Search for the cell housing the specified text and yield its (X, Y) center coordinate. 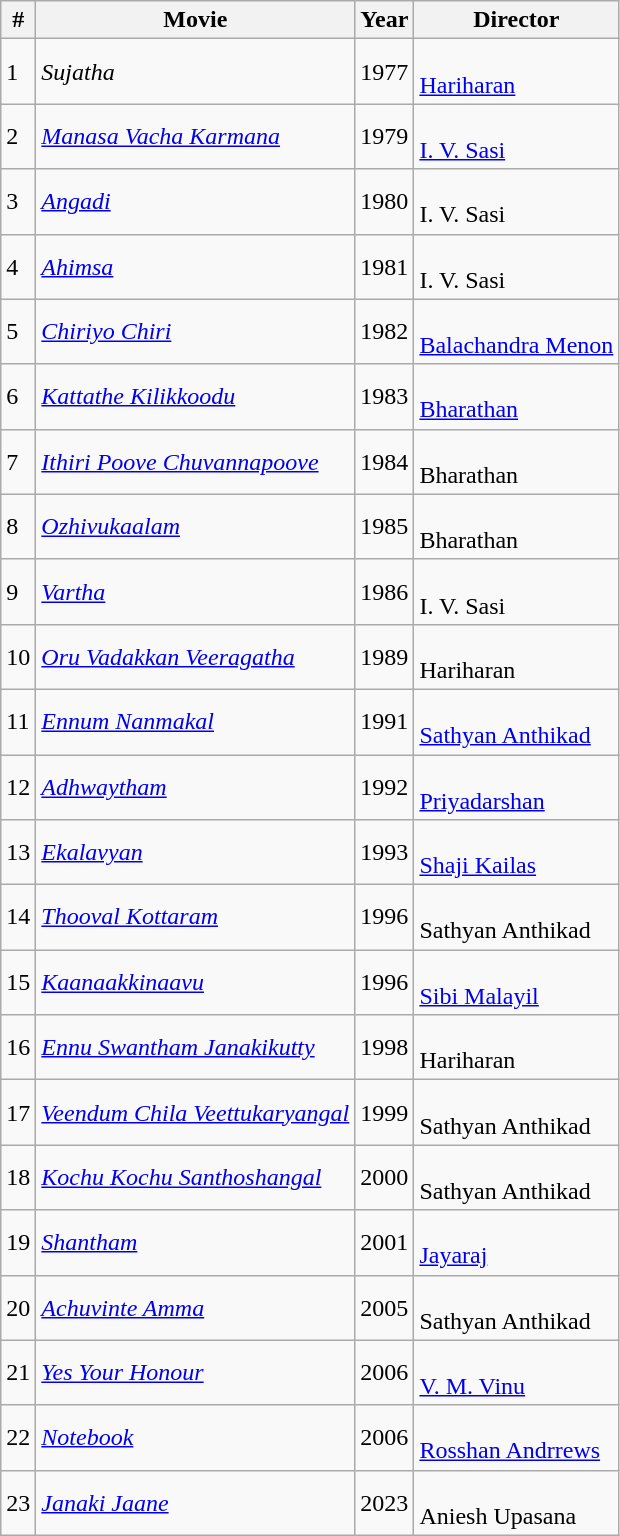
V. M. Vinu (516, 1372)
1999 (384, 1112)
1993 (384, 852)
1986 (384, 592)
Aniesh Upasana (516, 1502)
22 (18, 1438)
3 (18, 202)
11 (18, 722)
Kattathe Kilikkoodu (196, 396)
Angadi (196, 202)
19 (18, 1242)
16 (18, 1048)
Veendum Chila Veettukaryangal (196, 1112)
21 (18, 1372)
14 (18, 918)
Sibi Malayil (516, 982)
17 (18, 1112)
Oru Vadakkan Veeragatha (196, 656)
1998 (384, 1048)
1983 (384, 396)
9 (18, 592)
5 (18, 332)
Ennum Nanmakal (196, 722)
1985 (384, 526)
1 (18, 72)
1977 (384, 72)
2023 (384, 1502)
Ithiri Poove Chuvannapoove (196, 462)
Balachandra Menon (516, 332)
Priyadarshan (516, 786)
1984 (384, 462)
Yes Your Honour (196, 1372)
1992 (384, 786)
Shantham (196, 1242)
2000 (384, 1178)
Adhwaytham (196, 786)
12 (18, 786)
1982 (384, 332)
1979 (384, 136)
Thooval Kottaram (196, 918)
18 (18, 1178)
4 (18, 266)
Vartha (196, 592)
1991 (384, 722)
Kaanaakkinaavu (196, 982)
1980 (384, 202)
Sujatha (196, 72)
Ahimsa (196, 266)
Jayaraj (516, 1242)
8 (18, 526)
# (18, 20)
Shaji Kailas (516, 852)
6 (18, 396)
23 (18, 1502)
Movie (196, 20)
Year (384, 20)
2005 (384, 1308)
20 (18, 1308)
Ennu Swantham Janakikutty (196, 1048)
Ozhivukaalam (196, 526)
7 (18, 462)
10 (18, 656)
13 (18, 852)
Notebook (196, 1438)
Director (516, 20)
Ekalavyan (196, 852)
Chiriyo Chiri (196, 332)
1989 (384, 656)
1981 (384, 266)
Manasa Vacha Karmana (196, 136)
Rosshan Andrrews (516, 1438)
2001 (384, 1242)
Janaki Jaane (196, 1502)
Achuvinte Amma (196, 1308)
Kochu Kochu Santhoshangal (196, 1178)
2 (18, 136)
15 (18, 982)
